Return the (x, y) coordinate for the center point of the cell that contains the specified text.  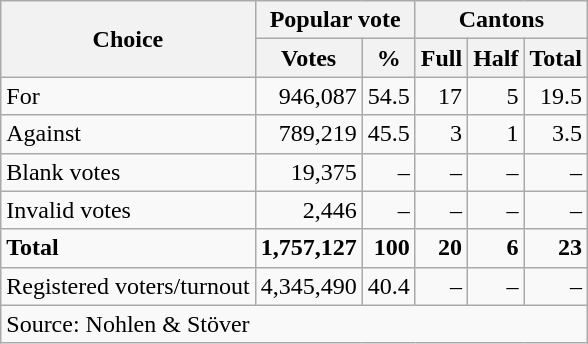
Cantons (501, 20)
1,757,127 (308, 248)
1 (496, 134)
Registered voters/turnout (128, 286)
946,087 (308, 96)
5 (496, 96)
4,345,490 (308, 286)
Choice (128, 39)
Popular vote (335, 20)
Invalid votes (128, 210)
2,446 (308, 210)
For (128, 96)
54.5 (388, 96)
Against (128, 134)
20 (441, 248)
19,375 (308, 172)
% (388, 58)
23 (556, 248)
Blank votes (128, 172)
Full (441, 58)
17 (441, 96)
Half (496, 58)
3 (441, 134)
40.4 (388, 286)
Source: Nohlen & Stöver (294, 324)
Votes (308, 58)
100 (388, 248)
45.5 (388, 134)
3.5 (556, 134)
6 (496, 248)
19.5 (556, 96)
789,219 (308, 134)
